Search for the cell housing the specified text and yield its [X, Y] center coordinate. 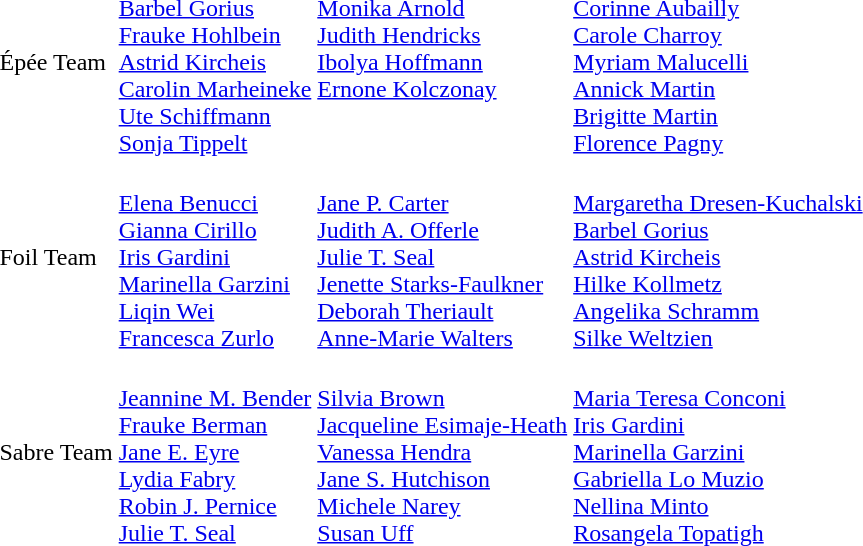
Elena BenucciGianna CirilloIris GardiniMarinella GarziniLiqin WeiFrancesca Zurlo [215, 257]
Jane P. CarterJudith A. OfferleJulie T. SealJenette Starks-FaulknerDeborah TheriaultAnne-Marie Walters [442, 257]
